Extract the [X, Y] coordinate from the center of the cell holding the provided text.  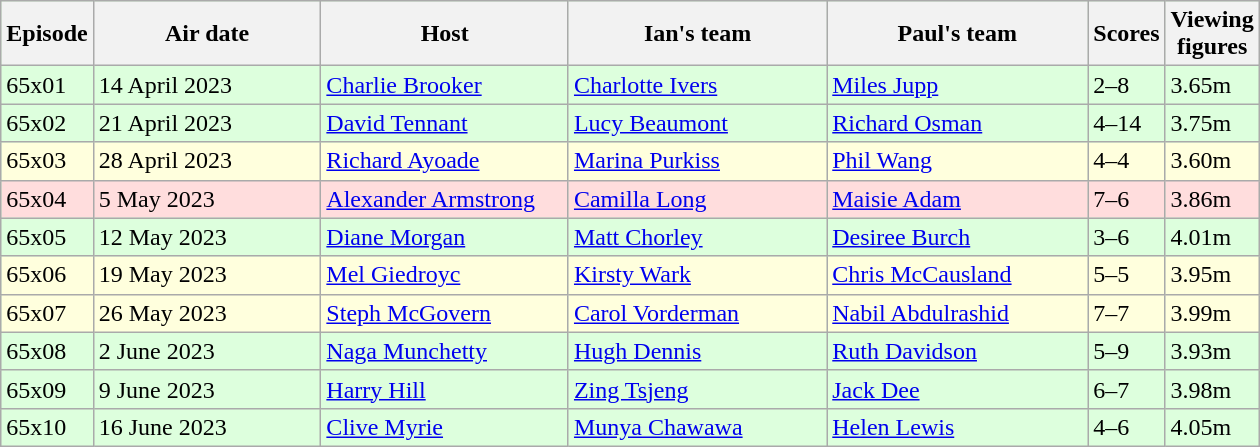
Viewing figures [1212, 34]
Ruth Davidson [958, 351]
Mel Giedroyc [445, 275]
Maisie Adam [958, 199]
4.05m [1212, 427]
9 June 2023 [207, 389]
Harry Hill [445, 389]
28 April 2023 [207, 161]
7–6 [1126, 199]
19 May 2023 [207, 275]
Air date [207, 34]
4–4 [1126, 161]
Phil Wang [958, 161]
3.65m [1212, 85]
Steph McGovern [445, 313]
5–9 [1126, 351]
Desiree Burch [958, 237]
65x08 [47, 351]
4–6 [1126, 427]
Charlie Brooker [445, 85]
65x02 [47, 123]
6–7 [1126, 389]
7–7 [1126, 313]
Nabil Abdulrashid [958, 313]
14 April 2023 [207, 85]
4–14 [1126, 123]
3–6 [1126, 237]
Miles Jupp [958, 85]
Scores [1126, 34]
21 April 2023 [207, 123]
Charlotte Ivers [697, 85]
12 May 2023 [207, 237]
3.75m [1212, 123]
65x03 [47, 161]
Host [445, 34]
Zing Tsjeng [697, 389]
Carol Vorderman [697, 313]
Ian's team [697, 34]
Clive Myrie [445, 427]
Helen Lewis [958, 427]
65x10 [47, 427]
Richard Osman [958, 123]
3.60m [1212, 161]
Kirsty Wark [697, 275]
5–5 [1126, 275]
3.86m [1212, 199]
Lucy Beaumont [697, 123]
Paul's team [958, 34]
65x01 [47, 85]
Jack Dee [958, 389]
65x06 [47, 275]
Munya Chawawa [697, 427]
Matt Chorley [697, 237]
65x05 [47, 237]
Chris McCausland [958, 275]
Alexander Armstrong [445, 199]
26 May 2023 [207, 313]
65x09 [47, 389]
Richard Ayoade [445, 161]
4.01m [1212, 237]
3.99m [1212, 313]
Episode [47, 34]
65x07 [47, 313]
3.98m [1212, 389]
16 June 2023 [207, 427]
Diane Morgan [445, 237]
Naga Munchetty [445, 351]
65x04 [47, 199]
3.93m [1212, 351]
2–8 [1126, 85]
Marina Purkiss [697, 161]
5 May 2023 [207, 199]
2 June 2023 [207, 351]
Camilla Long [697, 199]
3.95m [1212, 275]
David Tennant [445, 123]
Hugh Dennis [697, 351]
